Output the [X, Y] coordinate of the center of the cell containing the given text.  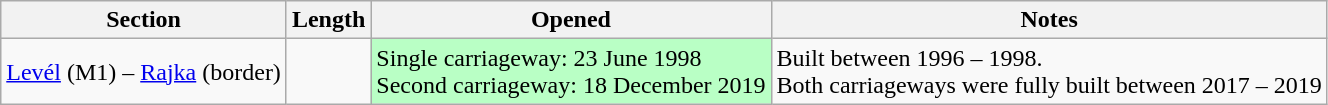
Opened [571, 20]
Built between 1996 – 1998.Both carriageways were fully built between 2017 – 2019 [1049, 72]
Length [328, 20]
Notes [1049, 20]
Section [144, 20]
Levél (M1) – Rajka (border) [144, 72]
Single carriageway: 23 June 1998Second carriageway: 18 December 2019 [571, 72]
